From the cell containing the given text, extract its center point as (X, Y) coordinate. 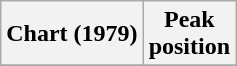
Chart (1979) (72, 34)
Peakposition (189, 34)
